Scan for the cell matching the given text and deliver its (X, Y) coordinate at center. 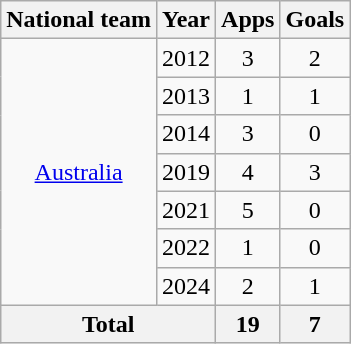
Australia (79, 172)
Total (108, 324)
5 (248, 210)
Apps (248, 20)
Year (186, 20)
National team (79, 20)
2019 (186, 172)
Goals (315, 20)
2013 (186, 96)
2021 (186, 210)
2024 (186, 286)
7 (315, 324)
4 (248, 172)
2014 (186, 134)
2012 (186, 58)
2022 (186, 248)
19 (248, 324)
